Pinpoint the cell where the given text exists, returning its [x, y] midpoint coordinate. 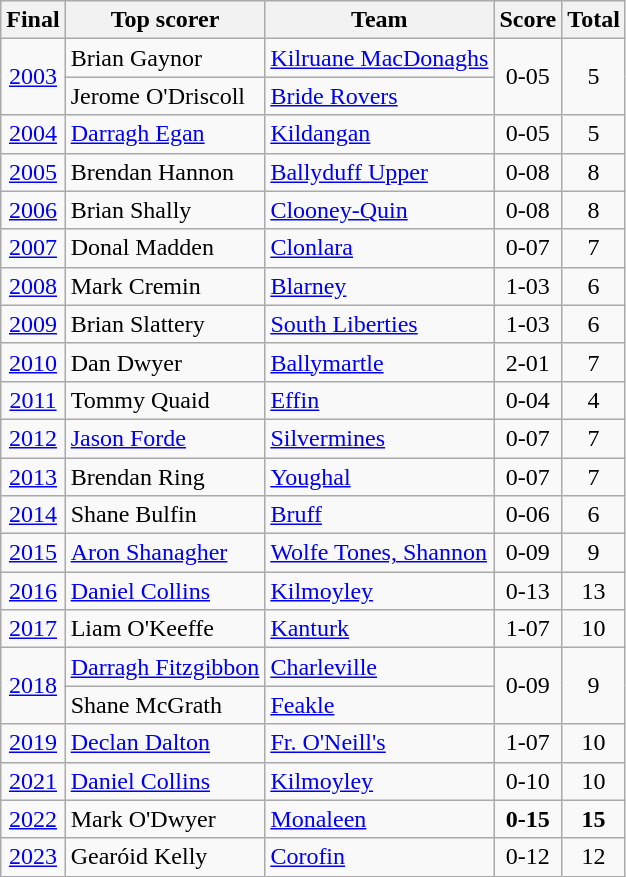
Dan Dwyer [165, 362]
0-10 [528, 781]
Darragh Egan [165, 134]
0-04 [528, 400]
2008 [33, 286]
Jason Forde [165, 438]
Silvermines [380, 438]
Wolfe Tones, Shannon [380, 553]
2007 [33, 248]
Brian Shally [165, 210]
Fr. O'Neill's [380, 743]
Team [380, 20]
2011 [33, 400]
Total [594, 20]
South Liberties [380, 324]
Ballyduff Upper [380, 172]
2014 [33, 515]
Darragh Fitzgibbon [165, 667]
Clonlara [380, 248]
2005 [33, 172]
Score [528, 20]
2012 [33, 438]
Clooney-Quin [380, 210]
4 [594, 400]
Jerome O'Driscoll [165, 96]
2017 [33, 629]
2019 [33, 743]
13 [594, 591]
2021 [33, 781]
2010 [33, 362]
Liam O'Keeffe [165, 629]
Charleville [380, 667]
2003 [33, 77]
0-13 [528, 591]
Gearóid Kelly [165, 857]
Top scorer [165, 20]
2-01 [528, 362]
Aron Shanagher [165, 553]
Ballymartle [380, 362]
Blarney [380, 286]
Feakle [380, 705]
12 [594, 857]
Youghal [380, 477]
2004 [33, 134]
Declan Dalton [165, 743]
Mark O'Dwyer [165, 819]
2018 [33, 686]
2016 [33, 591]
Brian Gaynor [165, 58]
2015 [33, 553]
15 [594, 819]
Brendan Ring [165, 477]
2009 [33, 324]
Effin [380, 400]
2013 [33, 477]
Tommy Quaid [165, 400]
2022 [33, 819]
0-15 [528, 819]
Shane Bulfin [165, 515]
Final [33, 20]
Corofin [380, 857]
Mark Cremin [165, 286]
2006 [33, 210]
Donal Madden [165, 248]
Monaleen [380, 819]
0-06 [528, 515]
Shane McGrath [165, 705]
2023 [33, 857]
0-12 [528, 857]
Kilruane MacDonaghs [380, 58]
Kildangan [380, 134]
Kanturk [380, 629]
Bruff [380, 515]
Brian Slattery [165, 324]
Bride Rovers [380, 96]
Brendan Hannon [165, 172]
